From the cell containing the given text, extract its center point as (X, Y) coordinate. 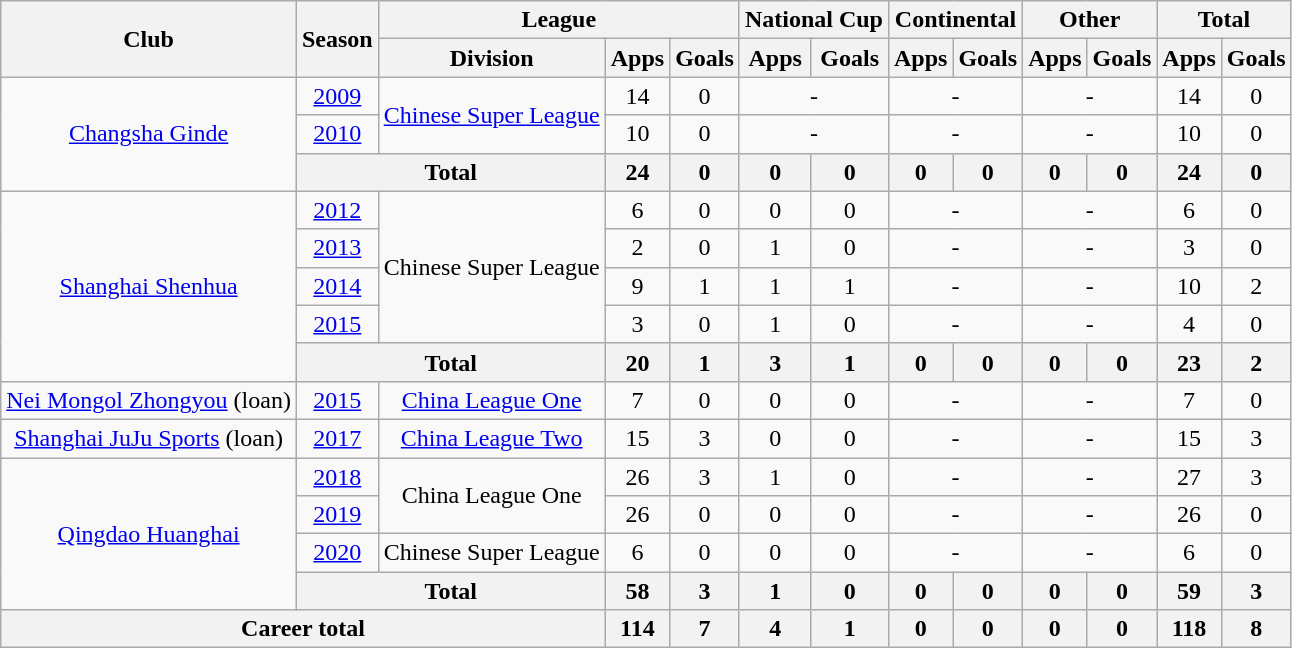
League (558, 20)
Nei Mongol Zhongyou (loan) (149, 400)
Qingdao Huanghai (149, 534)
118 (1189, 629)
2009 (337, 96)
27 (1189, 477)
Division (492, 58)
2014 (337, 286)
9 (637, 286)
8 (1256, 629)
2020 (337, 553)
National Cup (814, 20)
Shanghai Shenhua (149, 286)
Shanghai JuJu Sports (loan) (149, 438)
23 (1189, 362)
China League Two (492, 438)
Career total (303, 629)
2017 (337, 438)
Club (149, 39)
Other (1090, 20)
2018 (337, 477)
2012 (337, 210)
2019 (337, 515)
58 (637, 591)
Continental (955, 20)
2013 (337, 248)
Season (337, 39)
114 (637, 629)
59 (1189, 591)
20 (637, 362)
2010 (337, 134)
Changsha Ginde (149, 134)
